Search for the cell housing the specified text and yield its [X, Y] center coordinate. 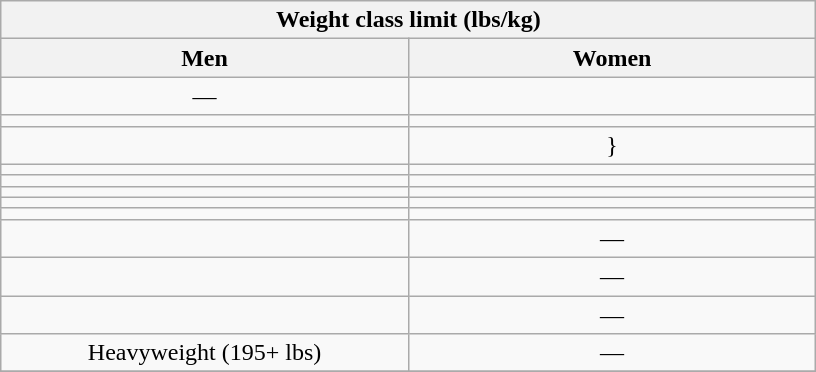
Weight class limit (lbs/kg) [408, 20]
Men [205, 58]
} [612, 145]
Heavyweight (195+ lbs) [205, 353]
Women [612, 58]
